Scan for the cell matching the given text and deliver its (x, y) coordinate at center. 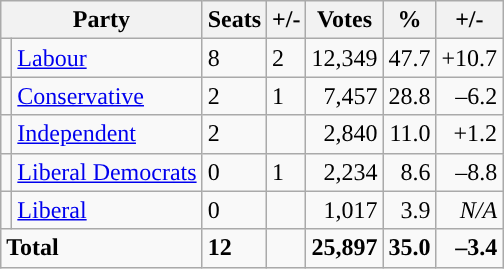
8 (234, 58)
Total (102, 248)
–3.4 (470, 248)
2,840 (344, 134)
+1.2 (470, 134)
N/A (470, 210)
7,457 (344, 96)
3.9 (410, 210)
% (410, 20)
1,017 (344, 210)
–6.2 (470, 96)
28.8 (410, 96)
25,897 (344, 248)
47.7 (410, 58)
+10.7 (470, 58)
Liberal Democrats (107, 172)
Party (102, 20)
35.0 (410, 248)
Votes (344, 20)
Labour (107, 58)
8.6 (410, 172)
Seats (234, 20)
12 (234, 248)
–8.8 (470, 172)
12,349 (344, 58)
2,234 (344, 172)
11.0 (410, 134)
Independent (107, 134)
Liberal (107, 210)
Conservative (107, 96)
